Output the [x, y] coordinate of the center of the cell containing the given text.  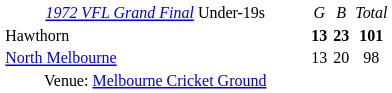
98 [372, 58]
101 [372, 36]
Total [372, 13]
Hawthorn [156, 36]
20 [342, 58]
G [320, 13]
North Melbourne [156, 58]
B [342, 13]
23 [342, 36]
1972 VFL Grand Final Under-19s [156, 13]
Venue: Melbourne Cricket Ground [156, 80]
